Provide the [X, Y] coordinate of the cell's center where the given text is located.  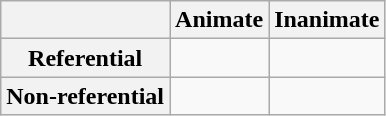
Non-referential [86, 96]
Inanimate [327, 20]
Referential [86, 58]
Animate [220, 20]
